Return the [x, y] coordinate for the center point of the cell that contains the specified text.  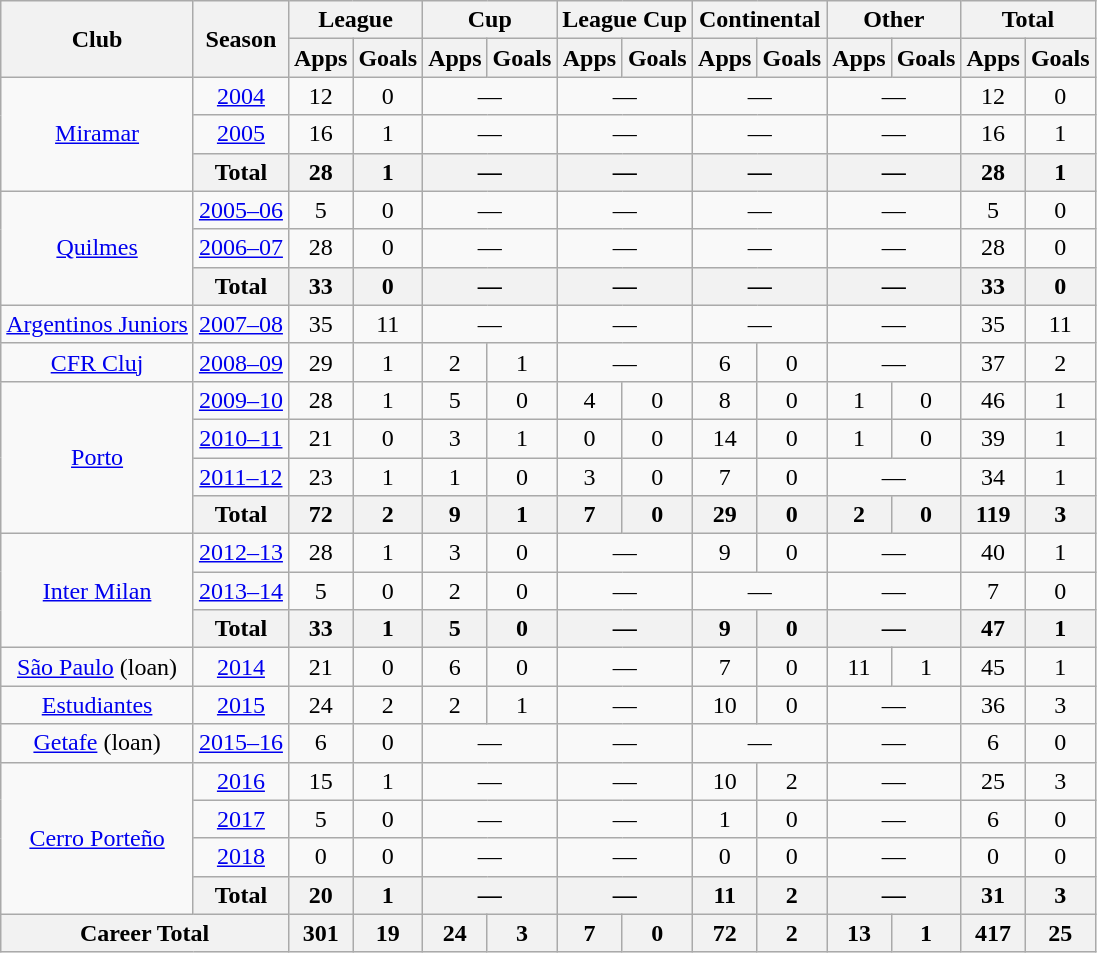
Inter Milan [98, 591]
8 [725, 400]
2010–11 [240, 438]
45 [993, 667]
37 [993, 362]
2011–12 [240, 477]
39 [993, 438]
23 [320, 477]
2005–06 [240, 210]
417 [993, 933]
2015 [240, 705]
2007–08 [240, 324]
15 [320, 781]
2015–16 [240, 743]
2016 [240, 781]
40 [993, 553]
Career Total [145, 933]
Club [98, 39]
301 [320, 933]
13 [859, 933]
2013–14 [240, 591]
Cerro Porteño [98, 838]
Miramar [98, 134]
CFR Cluj [98, 362]
2014 [240, 667]
47 [993, 629]
4 [590, 400]
119 [993, 515]
Cup [490, 20]
2005 [240, 134]
34 [993, 477]
League Cup [625, 20]
São Paulo (loan) [98, 667]
46 [993, 400]
Estudiantes [98, 705]
2009–10 [240, 400]
2006–07 [240, 248]
Other [894, 20]
2008–09 [240, 362]
36 [993, 705]
2012–13 [240, 553]
League [355, 20]
Continental [760, 20]
Argentinos Juniors [98, 324]
14 [725, 438]
Getafe (loan) [98, 743]
2018 [240, 857]
20 [320, 895]
Quilmes [98, 248]
19 [388, 933]
Porto [98, 457]
2017 [240, 819]
Season [240, 39]
2004 [240, 96]
31 [993, 895]
